Locate the cell with the specified text and output its [X, Y] center coordinate. 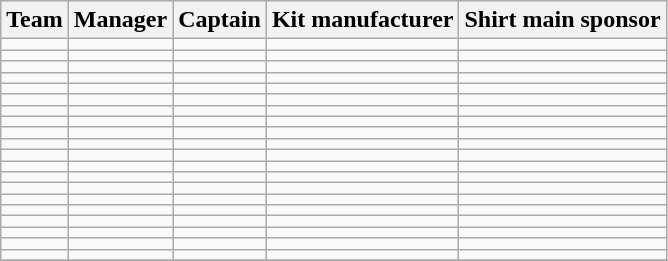
Manager [120, 20]
Shirt main sponsor [562, 20]
Kit manufacturer [362, 20]
Captain [220, 20]
Team [35, 20]
